Capture the cell that displays the provided text and extract its (X, Y) central coordinate. 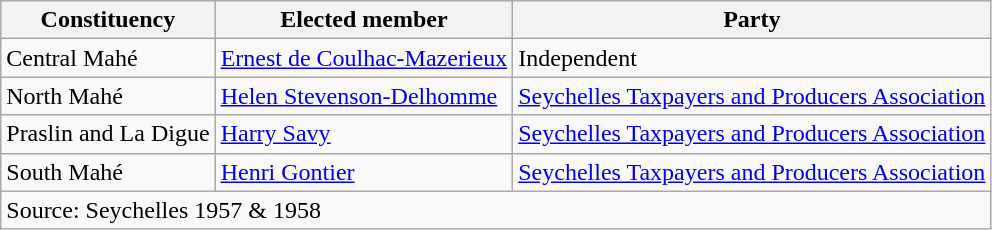
Praslin and La Digue (108, 134)
Party (752, 20)
Source: Seychelles 1957 & 1958 (496, 210)
Constituency (108, 20)
Central Mahé (108, 58)
Henri Gontier (364, 172)
Elected member (364, 20)
North Mahé (108, 96)
Ernest de Coulhac-Mazerieux (364, 58)
Harry Savy (364, 134)
Helen Stevenson-Delhomme (364, 96)
South Mahé (108, 172)
Independent (752, 58)
